Extract the (x, y) coordinate from the center of the cell holding the provided text.  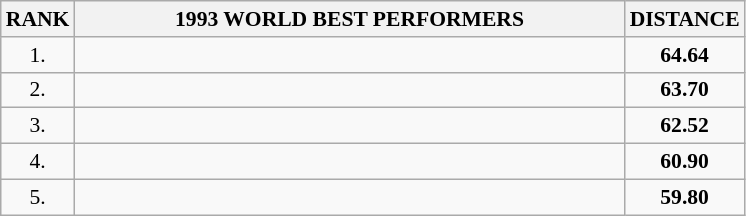
1993 WORLD BEST PERFORMERS (349, 19)
63.70 (685, 90)
RANK (38, 19)
1. (38, 55)
60.90 (685, 162)
62.52 (685, 126)
3. (38, 126)
59.80 (685, 197)
2. (38, 90)
5. (38, 197)
64.64 (685, 55)
4. (38, 162)
DISTANCE (685, 19)
